Scan for the cell matching the given text and deliver its [X, Y] coordinate at center. 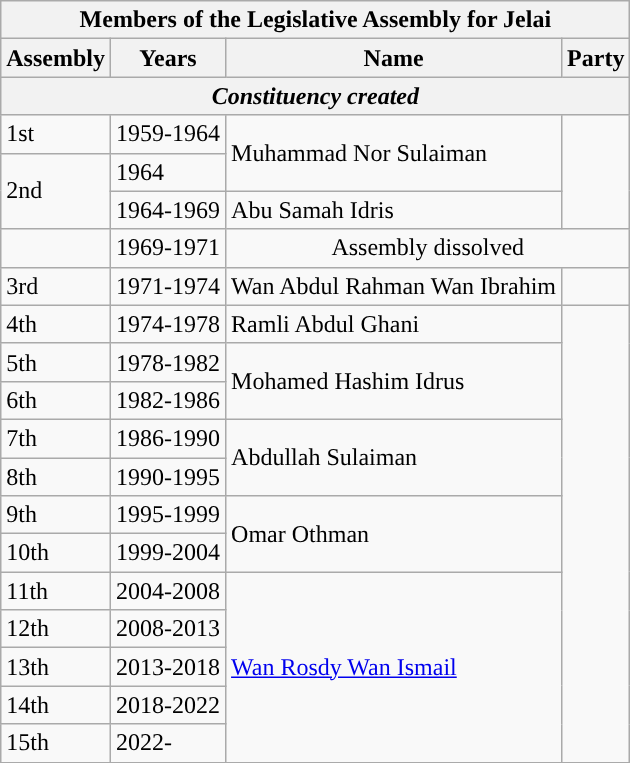
Years [168, 58]
4th [56, 324]
Ramli Abdul Ghani [394, 324]
Abu Samah Idris [394, 210]
7th [56, 438]
1974-1978 [168, 324]
2018-2022 [168, 705]
13th [56, 667]
Party [596, 58]
14th [56, 705]
1986-1990 [168, 438]
1999-2004 [168, 553]
3rd [56, 286]
1st [56, 134]
Abdullah Sulaiman [394, 457]
1959-1964 [168, 134]
6th [56, 400]
Omar Othman [394, 534]
Mohamed Hashim Idrus [394, 381]
11th [56, 591]
Name [394, 58]
Assembly [56, 58]
2004-2008 [168, 591]
10th [56, 553]
Assembly dissolved [428, 248]
Members of the Legislative Assembly for Jelai [316, 20]
2013-2018 [168, 667]
12th [56, 629]
1990-1995 [168, 477]
Muhammad Nor Sulaiman [394, 153]
2022- [168, 743]
1995-1999 [168, 515]
1982-1986 [168, 400]
1971-1974 [168, 286]
15th [56, 743]
2nd [56, 191]
Wan Rosdy Wan Ismail [394, 667]
1978-1982 [168, 362]
Constituency created [316, 96]
9th [56, 515]
1964-1969 [168, 210]
5th [56, 362]
8th [56, 477]
Wan Abdul Rahman Wan Ibrahim [394, 286]
2008-2013 [168, 629]
1969-1971 [168, 248]
1964 [168, 172]
